Scan for the cell matching the given text and deliver its [x, y] coordinate at center. 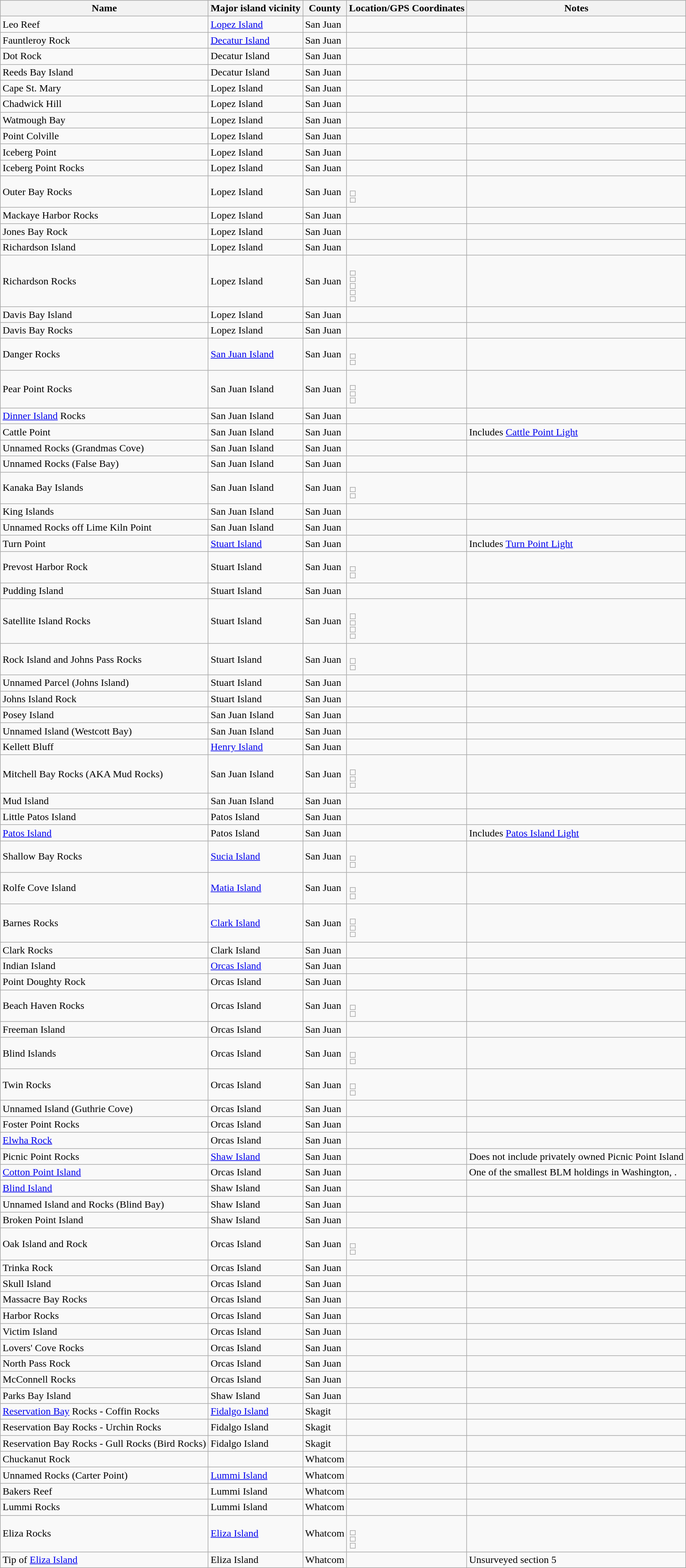
Rock Island and Johns Pass Rocks [104, 659]
Unnamed Rocks (False Bay) [104, 464]
Reeds Bay Island [104, 72]
Unnamed Rocks off Lime Kiln Point [104, 527]
Twin Rocks [104, 1085]
Barnes Rocks [104, 923]
Reservation Bay Rocks - Urchin Rocks [104, 1427]
Satellite Island Rocks [104, 621]
Fauntleroy Rock [104, 40]
Little Patos Island [104, 817]
Watmough Bay [104, 120]
Kanaka Bay Islands [104, 487]
Location/GPS Coordinates [407, 8]
Richardson Rocks [104, 281]
Foster Point Rocks [104, 1124]
Dinner Island Rocks [104, 416]
Unnamed Rocks (Carter Point) [104, 1475]
Unnamed Rocks (Grandmas Cove) [104, 448]
Skull Island [104, 1284]
Beach Haven Rocks [104, 1006]
Unnamed Island (Guthrie Cove) [104, 1108]
Parks Bay Island [104, 1396]
Iceberg Point [104, 152]
Chadwick Hill [104, 104]
Matia Island [255, 888]
Blind Island [104, 1188]
Davis Bay Rocks [104, 331]
Chuckanut Rock [104, 1459]
Clark Rocks [104, 950]
Reservation Bay Rocks - Gull Rocks (Bird Rocks) [104, 1443]
Reservation Bay Rocks - Coffin Rocks [104, 1412]
Unnamed Parcel (Johns Island) [104, 683]
Kellett Bluff [104, 747]
Massacre Bay Rocks [104, 1300]
Lummi Rocks [104, 1507]
Johns Island Rock [104, 699]
Leo Reef [104, 24]
Oak Island and Rock [104, 1244]
Jones Bay Rock [104, 232]
Picnic Point Rocks [104, 1156]
Richardson Island [104, 247]
Cattle Point [104, 432]
Blind Islands [104, 1053]
Point Colville [104, 136]
Unnamed Island (Westcott Bay) [104, 731]
Pudding Island [104, 591]
Rolfe Cove Island [104, 888]
North Pass Rock [104, 1363]
Posey Island [104, 715]
Sucia Island [255, 857]
Includes Patos Island Light [576, 833]
Mitchell Bay Rocks (AKA Mud Rocks) [104, 774]
Outer Bay Rocks [104, 191]
Freeman Island [104, 1029]
Cape St. Mary [104, 88]
Point Doughty Rock [104, 982]
One of the smallest BLM holdings in Washington, . [576, 1172]
Henry Island [255, 747]
Indian Island [104, 966]
Shallow Bay Rocks [104, 857]
Turn Point [104, 543]
Dot Rock [104, 56]
Includes Turn Point Light [576, 543]
Prevost Harbor Rock [104, 567]
Mud Island [104, 801]
Pear Point Rocks [104, 389]
County [325, 8]
Harbor Rocks [104, 1315]
Mackaye Harbor Rocks [104, 216]
Danger Rocks [104, 354]
Unsurveyed section 5 [576, 1560]
Major island vicinity [255, 8]
Does not include privately owned Picnic Point Island [576, 1156]
Lovers' Cove Rocks [104, 1347]
Davis Bay Island [104, 315]
Eliza Rocks [104, 1534]
Includes Cattle Point Light [576, 432]
Bakers Reef [104, 1491]
Victim Island [104, 1331]
Elwha Rock [104, 1140]
Notes [576, 8]
McConnell Rocks [104, 1379]
Unnamed Island and Rocks (Blind Bay) [104, 1204]
King Islands [104, 511]
Iceberg Point Rocks [104, 168]
Name [104, 8]
Trinka Rock [104, 1268]
Cotton Point Island [104, 1172]
Tip of Eliza Island [104, 1560]
Broken Point Island [104, 1220]
